For the text-containing cell, return its midpoint in [X, Y] coordinate format. 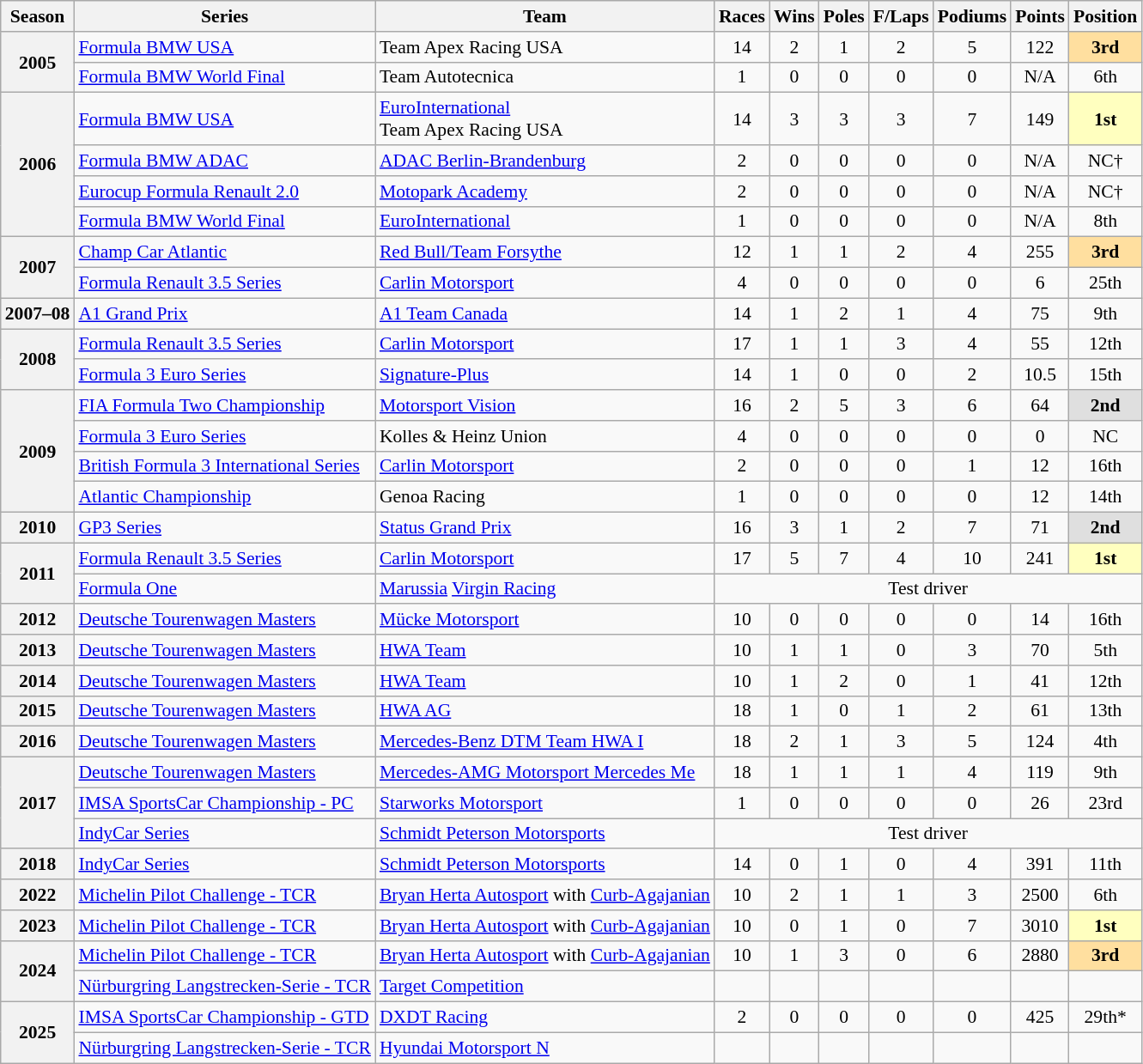
IMSA SportsCar Championship - PC [224, 803]
2022 [38, 895]
75 [1040, 313]
15th [1105, 375]
61 [1040, 711]
Formula BMW ADAC [224, 161]
2007 [38, 268]
NC [1105, 436]
3010 [1040, 926]
149 [1040, 119]
2014 [38, 681]
13th [1105, 711]
Red Bull/Team Forsythe [544, 252]
Status Grand Prix [544, 528]
Eurocup Formula Renault 2.0 [224, 192]
10.5 [1040, 375]
Poles [844, 16]
425 [1040, 1018]
GP3 Series [224, 528]
8th [1105, 222]
Mercedes-Benz DTM Team HWA I [544, 742]
2023 [38, 926]
2012 [38, 620]
Signature-Plus [544, 375]
DXDT Racing [544, 1018]
Mücke Motorsport [544, 620]
241 [1040, 558]
391 [1040, 865]
70 [1040, 650]
2011 [38, 574]
A1 Grand Prix [224, 313]
Mercedes-AMG Motorsport Mercedes Me [544, 773]
124 [1040, 742]
Genoa Racing [544, 497]
FIA Formula Two Championship [224, 405]
A1 Team Canada [544, 313]
Position [1105, 16]
64 [1040, 405]
55 [1040, 344]
2025 [38, 1032]
Motopark Academy [544, 192]
5th [1105, 650]
2015 [38, 711]
Hyundai Motorsport N [544, 1048]
Points [1040, 16]
British Formula 3 International Series [224, 466]
2007–08 [38, 313]
14th [1105, 497]
Starworks Motorsport [544, 803]
23rd [1105, 803]
2006 [38, 165]
255 [1040, 252]
Atlantic Championship [224, 497]
Team Autotecnica [544, 77]
2017 [38, 804]
71 [1040, 528]
2008 [38, 359]
Marussia Virgin Racing [544, 589]
Kolles & Heinz Union [544, 436]
Formula One [224, 589]
Podiums [972, 16]
ADAC Berlin-Brandenburg [544, 161]
29th* [1105, 1018]
4th [1105, 742]
2005 [38, 62]
Series [224, 16]
2880 [1040, 956]
F/Laps [902, 16]
Team [544, 16]
2024 [38, 970]
HWA AG [544, 711]
119 [1040, 773]
2013 [38, 650]
41 [1040, 681]
25th [1105, 283]
EuroInternational [544, 222]
2500 [1040, 895]
Target Competition [544, 987]
IMSA SportsCar Championship - GTD [224, 1018]
2010 [38, 528]
2016 [38, 742]
Season [38, 16]
122 [1040, 47]
11th [1105, 865]
Team Apex Racing USA [544, 47]
2018 [38, 865]
Races [742, 16]
Wins [794, 16]
Champ Car Atlantic [224, 252]
26 [1040, 803]
EuroInternationalTeam Apex Racing USA [544, 119]
2009 [38, 451]
Motorsport Vision [544, 405]
